Scan for the cell matching the given text and deliver its [X, Y] coordinate at center. 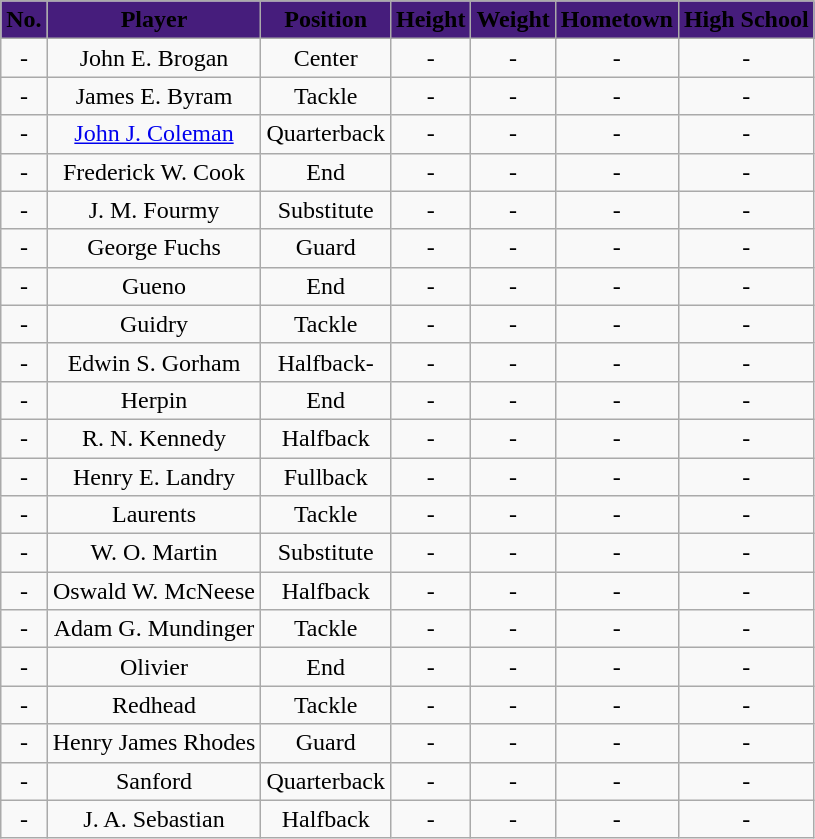
Position [326, 20]
Oswald W. McNeese [154, 591]
No. [24, 20]
Player [154, 20]
Hometown [616, 20]
Weight [513, 20]
Laurents [154, 515]
John E. Brogan [154, 58]
Henry E. Landry [154, 477]
High School [746, 20]
R. N. Kennedy [154, 438]
Henry James Rhodes [154, 743]
John J. Coleman [154, 134]
J. A. Sebastian [154, 819]
Fullback [326, 477]
George Fuchs [154, 248]
Gueno [154, 286]
Edwin S. Gorham [154, 362]
Center [326, 58]
Redhead [154, 705]
Sanford [154, 781]
Guidry [154, 324]
Herpin [154, 400]
Frederick W. Cook [154, 172]
Adam G. Mundinger [154, 629]
James E. Byram [154, 96]
Olivier [154, 667]
Height [431, 20]
J. M. Fourmy [154, 210]
W. O. Martin [154, 553]
Halfback- [326, 362]
